Capture the cell that displays the provided text and extract its [X, Y] central coordinate. 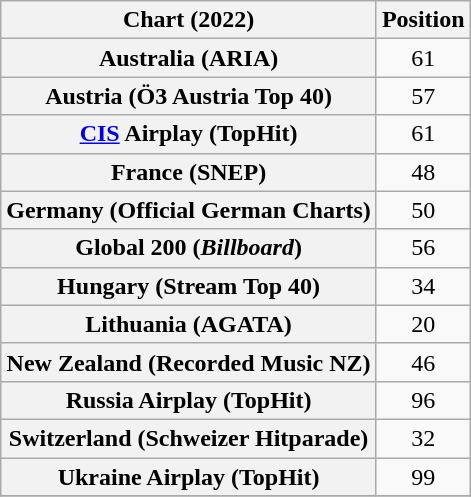
France (SNEP) [189, 172]
Switzerland (Schweizer Hitparade) [189, 438]
CIS Airplay (TopHit) [189, 134]
Russia Airplay (TopHit) [189, 400]
Global 200 (Billboard) [189, 248]
56 [423, 248]
34 [423, 286]
Ukraine Airplay (TopHit) [189, 477]
Position [423, 20]
96 [423, 400]
48 [423, 172]
57 [423, 96]
Germany (Official German Charts) [189, 210]
Austria (Ö3 Austria Top 40) [189, 96]
Australia (ARIA) [189, 58]
20 [423, 324]
32 [423, 438]
Chart (2022) [189, 20]
46 [423, 362]
Lithuania (AGATA) [189, 324]
50 [423, 210]
New Zealand (Recorded Music NZ) [189, 362]
99 [423, 477]
Hungary (Stream Top 40) [189, 286]
